Scan for the cell matching the given text and deliver its [X, Y] coordinate at center. 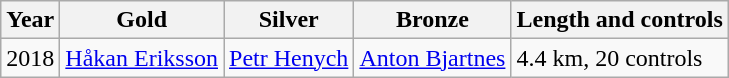
Anton Bjartnes [432, 58]
Petr Henych [289, 58]
2018 [30, 58]
Gold [142, 20]
Silver [289, 20]
Bronze [432, 20]
4.4 km, 20 controls [620, 58]
Year [30, 20]
Håkan Eriksson [142, 58]
Length and controls [620, 20]
